Output the [x, y] coordinate of the center of the cell containing the given text.  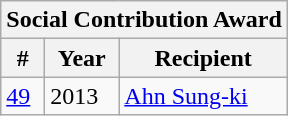
2013 [82, 96]
Ahn Sung-ki [204, 96]
49 [23, 96]
# [23, 58]
Social Contribution Award [144, 20]
Year [82, 58]
Recipient [204, 58]
